Provide the [x, y] coordinate of the cell's center where the given text is located.  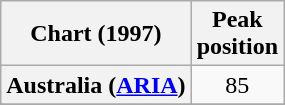
Chart (1997) [96, 34]
85 [237, 85]
Peakposition [237, 34]
Australia (ARIA) [96, 85]
